Output the (X, Y) coordinate of the center of the cell containing the given text.  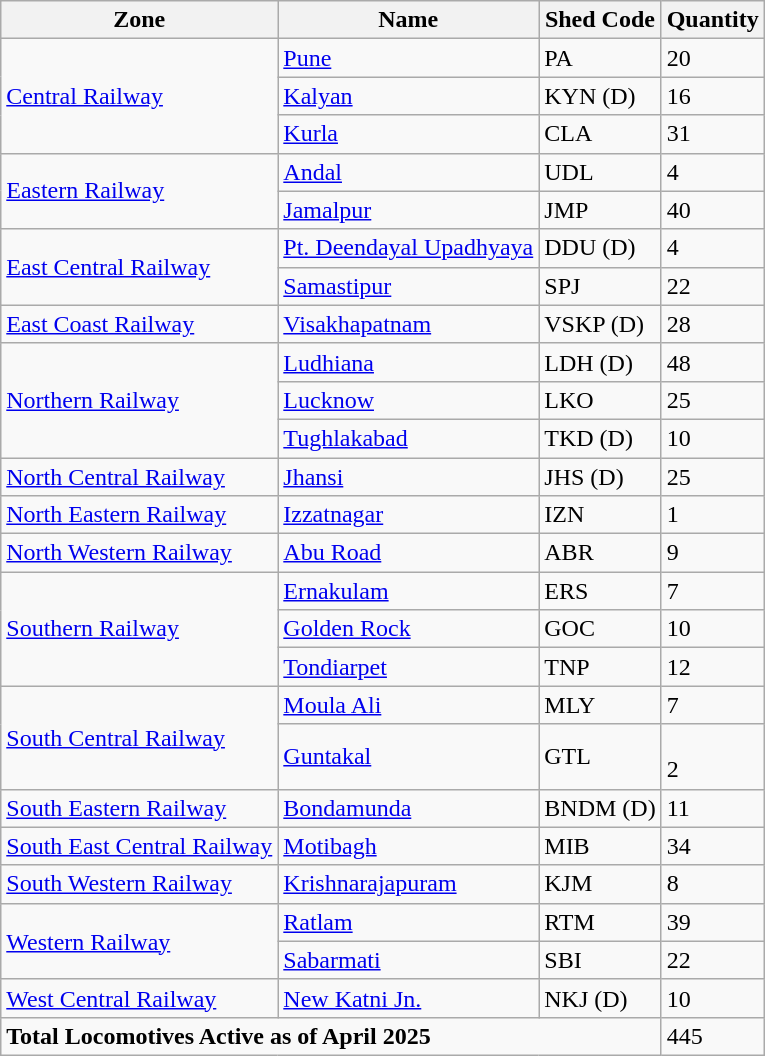
28 (712, 324)
16 (712, 96)
Jamalpur (408, 210)
SBI (600, 960)
TKD (D) (600, 438)
Moula Ali (408, 705)
Tughlakabad (408, 438)
West Central Railway (140, 998)
East Central Railway (140, 267)
Andal (408, 172)
South Eastern Railway (140, 808)
Quantity (712, 20)
9 (712, 553)
KJM (600, 884)
GTL (600, 756)
Motibagh (408, 846)
PA (600, 58)
South Western Railway (140, 884)
SPJ (600, 286)
ERS (600, 591)
VSKP (D) (600, 324)
Ernakulam (408, 591)
JMP (600, 210)
Lucknow (408, 400)
North Eastern Railway (140, 515)
LDH (D) (600, 362)
Ludhiana (408, 362)
Kurla (408, 134)
Golden Rock (408, 629)
Pune (408, 58)
40 (712, 210)
BNDM (D) (600, 808)
Kalyan (408, 96)
New Katni Jn. (408, 998)
Jhansi (408, 477)
2 (712, 756)
DDU (D) (600, 248)
1 (712, 515)
East Coast Railway (140, 324)
Bondamunda (408, 808)
48 (712, 362)
North Central Railway (140, 477)
11 (712, 808)
TNP (600, 667)
34 (712, 846)
Ratlam (408, 922)
Pt. Deendayal Upadhyaya (408, 248)
Visakhapatnam (408, 324)
8 (712, 884)
Southern Railway (140, 629)
IZN (600, 515)
MLY (600, 705)
Eastern Railway (140, 191)
North Western Railway (140, 553)
Tondiarpet (408, 667)
Krishnarajapuram (408, 884)
Zone (140, 20)
Abu Road (408, 553)
Samastipur (408, 286)
South Central Railway (140, 738)
Shed Code (600, 20)
South East Central Railway (140, 846)
Western Railway (140, 941)
Central Railway (140, 96)
Northern Railway (140, 400)
Guntakal (408, 756)
UDL (600, 172)
ABR (600, 553)
JHS (D) (600, 477)
Total Locomotives Active as of April 2025 (331, 1036)
20 (712, 58)
KYN (D) (600, 96)
Sabarmati (408, 960)
MIB (600, 846)
Izzatnagar (408, 515)
31 (712, 134)
12 (712, 667)
RTM (600, 922)
Name (408, 20)
445 (712, 1036)
39 (712, 922)
NKJ (D) (600, 998)
LKO (600, 400)
CLA (600, 134)
GOC (600, 629)
